Return (X, Y) of the center of cell containing provided text 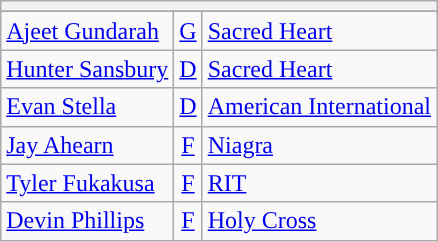
Niagra (319, 145)
RIT (319, 183)
Ajeet Gundarah (88, 31)
Tyler Fukakusa (88, 183)
Hunter Sansbury (88, 69)
Holy Cross (319, 221)
Jay Ahearn (88, 145)
American International (319, 107)
Devin Phillips (88, 221)
Evan Stella (88, 107)
G (188, 31)
